From the cell containing the given text, extract its center point as (X, Y) coordinate. 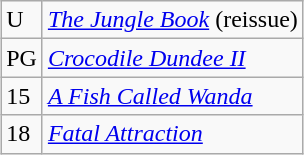
U (22, 20)
The Jungle Book (reissue) (172, 20)
Crocodile Dundee II (172, 58)
PG (22, 58)
A Fish Called Wanda (172, 96)
18 (22, 134)
15 (22, 96)
Fatal Attraction (172, 134)
